Extract the [x, y] coordinate from the center of the cell holding the provided text.  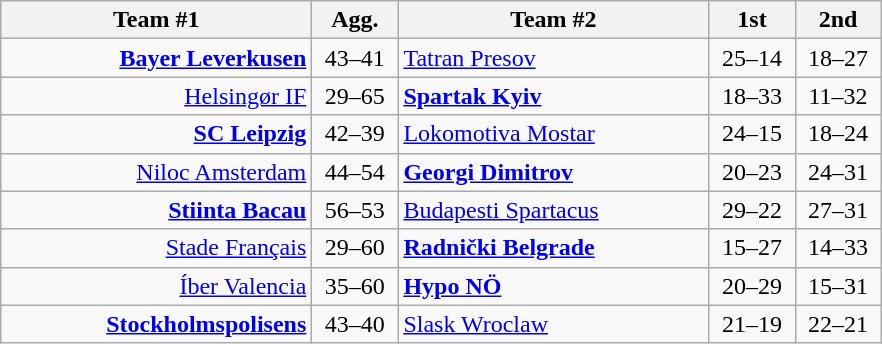
Helsingør IF [156, 96]
14–33 [838, 248]
1st [752, 20]
Team #1 [156, 20]
Niloc Amsterdam [156, 172]
43–41 [355, 58]
27–31 [838, 210]
15–27 [752, 248]
18–33 [752, 96]
15–31 [838, 286]
Hypo NÖ [554, 286]
Bayer Leverkusen [156, 58]
20–23 [752, 172]
Radnički Belgrade [554, 248]
11–32 [838, 96]
Budapesti Spartacus [554, 210]
Georgi Dimitrov [554, 172]
2nd [838, 20]
56–53 [355, 210]
29–65 [355, 96]
Tatran Presov [554, 58]
Stiinta Bacau [156, 210]
18–27 [838, 58]
25–14 [752, 58]
42–39 [355, 134]
24–31 [838, 172]
Stockholmspolisens [156, 324]
29–60 [355, 248]
44–54 [355, 172]
29–22 [752, 210]
20–29 [752, 286]
Stade Français [156, 248]
22–21 [838, 324]
Team #2 [554, 20]
Spartak Kyiv [554, 96]
Íber Valencia [156, 286]
24–15 [752, 134]
18–24 [838, 134]
Agg. [355, 20]
35–60 [355, 286]
Slask Wroclaw [554, 324]
Lokomotiva Mostar [554, 134]
43–40 [355, 324]
SC Leipzig [156, 134]
21–19 [752, 324]
